Identify which cell holds the provided text, then report its (x, y) central coordinate. 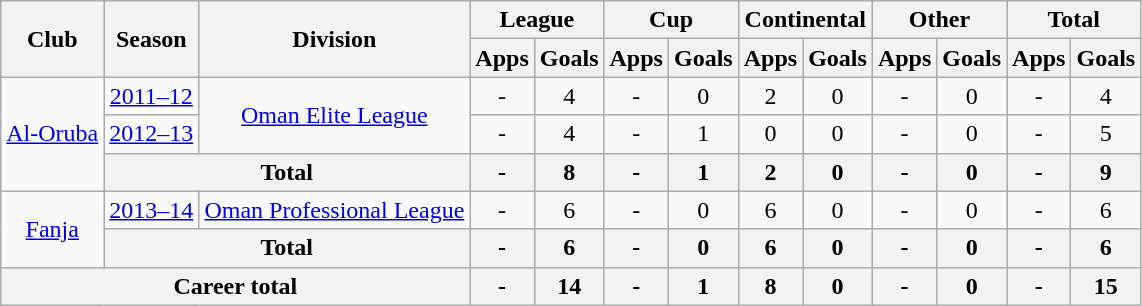
Club (52, 39)
2013–14 (152, 210)
9 (1106, 172)
15 (1106, 286)
2011–12 (152, 96)
Continental (805, 20)
Season (152, 39)
Fanja (52, 229)
2012–13 (152, 134)
Other (939, 20)
Oman Elite League (334, 115)
14 (569, 286)
Career total (236, 286)
League (537, 20)
Oman Professional League (334, 210)
Cup (671, 20)
5 (1106, 134)
Division (334, 39)
Al-Oruba (52, 134)
